Capture the cell that displays the provided text and extract its (x, y) central coordinate. 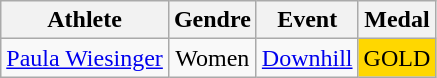
Event (307, 20)
Medal (397, 20)
Women (212, 58)
Paula Wiesinger (85, 58)
Downhill (307, 58)
Gendre (212, 20)
GOLD (397, 58)
Athlete (85, 20)
